Extract the [X, Y] coordinate from the center of the cell holding the provided text.  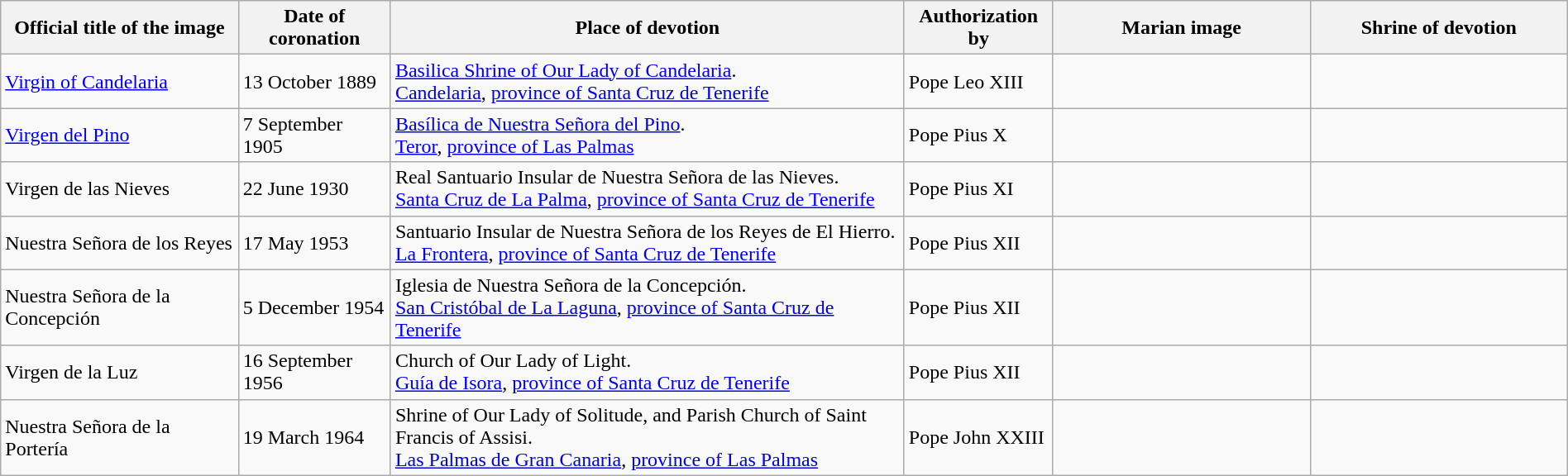
19 March 1964 [314, 437]
Pope John XXIII [978, 437]
Pope Pius XI [978, 188]
Virgen de las Nieves [119, 188]
Shrine of Our Lady of Solitude, and Parish Church of Saint Francis of Assisi.Las Palmas de Gran Canaria, province of Las Palmas [647, 437]
7 September 1905 [314, 136]
Date of coronation [314, 28]
16 September 1956 [314, 372]
Official title of the image [119, 28]
Basílica de Nuestra Señora del Pino.Teror, province of Las Palmas [647, 136]
Pope Pius X [978, 136]
Shrine of devotion [1439, 28]
Real Santuario Insular de Nuestra Señora de las Nieves.Santa Cruz de La Palma, province of Santa Cruz de Tenerife [647, 188]
Place of devotion [647, 28]
22 June 1930 [314, 188]
Authorization by [978, 28]
Nuestra Señora de la Concepción [119, 307]
Santuario Insular de Nuestra Señora de los Reyes de El Hierro.La Frontera, province of Santa Cruz de Tenerife [647, 243]
17 May 1953 [314, 243]
Nuestra Señora de los Reyes [119, 243]
Virgen del Pino [119, 136]
Basilica Shrine of Our Lady of Candelaria.Candelaria, province of Santa Cruz de Tenerife [647, 81]
Virgin of Candelaria [119, 81]
Virgen de la Luz [119, 372]
13 October 1889 [314, 81]
Church of Our Lady of Light.Guía de Isora, province of Santa Cruz de Tenerife [647, 372]
Iglesia de Nuestra Señora de la Concepción.San Cristóbal de La Laguna, province of Santa Cruz de Tenerife [647, 307]
Nuestra Señora de la Portería [119, 437]
Pope Leo XIII [978, 81]
Marian image [1181, 28]
5 December 1954 [314, 307]
